Find where the given text appears and provide that cell's center as (X, Y) coordinate. 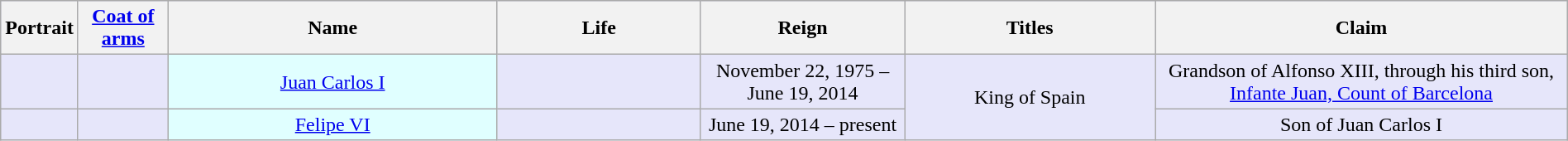
Felipe VI (332, 124)
Name (332, 28)
Juan Carlos I (332, 81)
Life (599, 28)
Reign (802, 28)
Grandson of Alfonso XIII, through his third son, Infante Juan, Count of Barcelona (1361, 81)
Titles (1030, 28)
November 22, 1975 – June 19, 2014 (802, 81)
King of Spain (1030, 98)
Claim (1361, 28)
Son of Juan Carlos I (1361, 124)
Portrait (40, 28)
June 19, 2014 – present (802, 124)
Coat of arms (122, 28)
